Find where the given text appears and provide that cell's center as (x, y) coordinate. 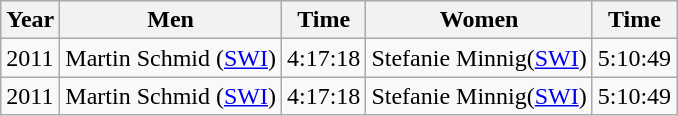
Year (30, 20)
Women (479, 20)
Men (171, 20)
